Find where the given text appears and provide that cell's center as (x, y) coordinate. 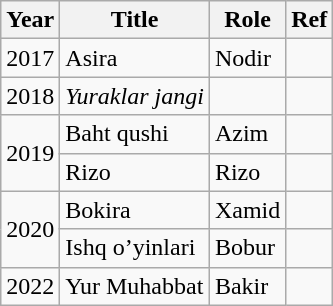
Year (30, 20)
Yur Muhabbat (135, 286)
Role (247, 20)
Bakir (247, 286)
Azim (247, 134)
Nodir (247, 58)
2022 (30, 286)
Title (135, 20)
Asira (135, 58)
2018 (30, 96)
Bokira (135, 210)
Bobur (247, 248)
Yuraklar jangi (135, 96)
Baht qushi (135, 134)
2017 (30, 58)
2020 (30, 229)
Ref (310, 20)
Xamid (247, 210)
2019 (30, 153)
Ishq o’yinlari (135, 248)
